Extract the [x, y] coordinate from the center of the cell holding the provided text.  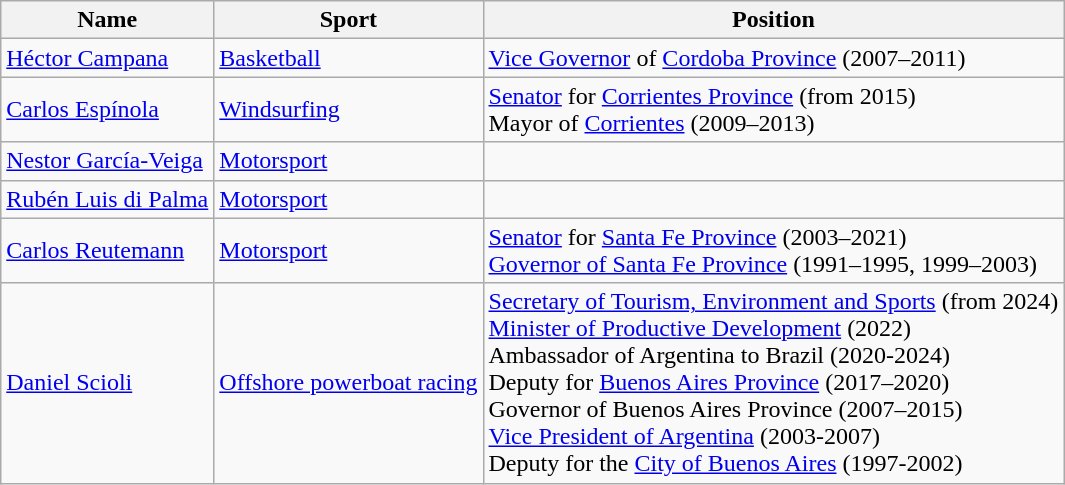
Vice Governor of Cordoba Province (2007–2011) [774, 58]
Senator for Santa Fe Province (2003–2021)Governor of Santa Fe Province (1991–1995, 1999–2003) [774, 250]
Sport [348, 20]
Offshore powerboat racing [348, 383]
Rubén Luis di Palma [108, 199]
Carlos Espínola [108, 110]
Name [108, 20]
Basketball [348, 58]
Daniel Scioli [108, 383]
Position [774, 20]
Héctor Campana [108, 58]
Windsurfing [348, 110]
Carlos Reutemann [108, 250]
Senator for Corrientes Province (from 2015)Mayor of Corrientes (2009–2013) [774, 110]
Nestor García-Veiga [108, 161]
